Find where the given text appears and provide that cell's center as [X, Y] coordinate. 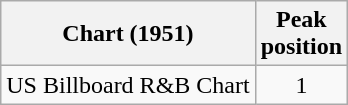
Peakposition [301, 34]
Chart (1951) [128, 34]
US Billboard R&B Chart [128, 85]
1 [301, 85]
